Locate the cell with the specified text and output its [x, y] center coordinate. 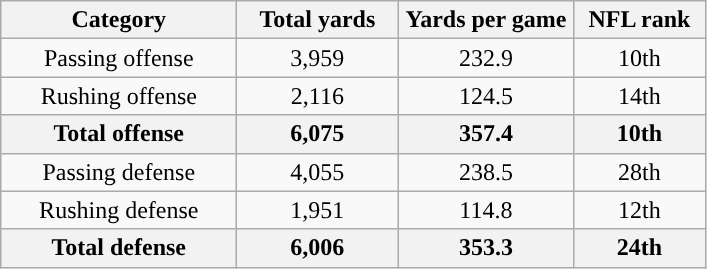
353.3 [486, 248]
114.8 [486, 210]
28th [640, 172]
Passing offense [119, 58]
238.5 [486, 172]
357.4 [486, 134]
2,116 [318, 96]
232.9 [486, 58]
6,006 [318, 248]
124.5 [486, 96]
6,075 [318, 134]
Total defense [119, 248]
12th [640, 210]
Rushing defense [119, 210]
Yards per game [486, 20]
Category [119, 20]
1,951 [318, 210]
24th [640, 248]
14th [640, 96]
NFL rank [640, 20]
Passing defense [119, 172]
3,959 [318, 58]
Total yards [318, 20]
Rushing offense [119, 96]
4,055 [318, 172]
Total offense [119, 134]
